For the text-containing cell, return its midpoint in (x, y) coordinate format. 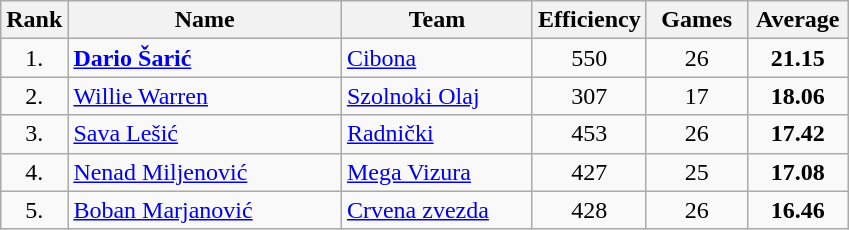
550 (589, 58)
18.06 (798, 96)
1. (34, 58)
16.46 (798, 210)
Boban Marjanović (205, 210)
21.15 (798, 58)
Cibona (436, 58)
Rank (34, 20)
Mega Vizura (436, 172)
5. (34, 210)
Efficiency (589, 20)
Dario Šarić (205, 58)
3. (34, 134)
Willie Warren (205, 96)
17 (696, 96)
Crvena zvezda (436, 210)
4. (34, 172)
25 (696, 172)
427 (589, 172)
453 (589, 134)
17.42 (798, 134)
Radnički (436, 134)
Sava Lešić (205, 134)
2. (34, 96)
428 (589, 210)
Nenad Miljenović (205, 172)
17.08 (798, 172)
Szolnoki Olaj (436, 96)
Name (205, 20)
Team (436, 20)
Games (696, 20)
Average (798, 20)
307 (589, 96)
